Provide the [x, y] coordinate of the cell's center where the given text is located.  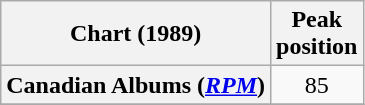
Peak position [317, 34]
85 [317, 85]
Chart (1989) [136, 34]
Canadian Albums (RPM) [136, 85]
